Locate the cell with the specified text and output its [X, Y] center coordinate. 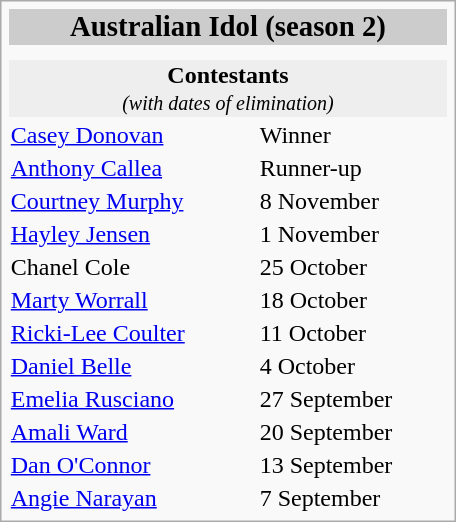
Anthony Callea [132, 168]
27 September [352, 399]
13 September [352, 465]
7 September [352, 498]
Winner [352, 135]
Runner-up [352, 168]
Hayley Jensen [132, 234]
Angie Narayan [132, 498]
18 October [352, 300]
Daniel Belle [132, 366]
Chanel Cole [132, 267]
8 November [352, 201]
20 September [352, 432]
Emelia Rusciano [132, 399]
Casey Donovan [132, 135]
Amali Ward [132, 432]
Courtney Murphy [132, 201]
Australian Idol (season 2) [228, 27]
Contestants(with dates of elimination) [228, 88]
Marty Worrall [132, 300]
11 October [352, 333]
Ricki-Lee Coulter [132, 333]
25 October [352, 267]
Dan O'Connor [132, 465]
1 November [352, 234]
4 October [352, 366]
